Extract the (X, Y) coordinate from the center of the cell holding the provided text.  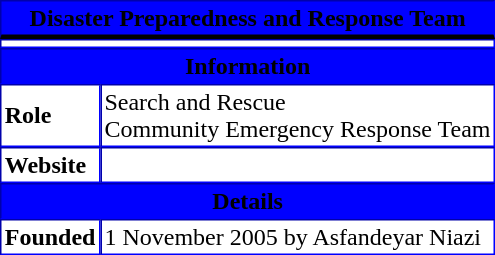
Search and Rescue Community Emergency Response Team (298, 116)
1 November 2005 by Asfandeyar Niazi (298, 237)
Role (50, 116)
Details (248, 201)
Disaster Preparedness and Response Team (248, 20)
Website (50, 165)
Founded (50, 237)
Information (248, 66)
